Search for the cell housing the specified text and yield its [X, Y] center coordinate. 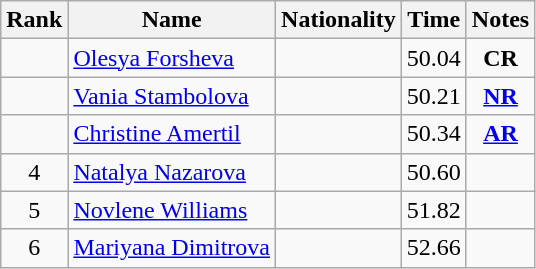
Natalya Nazarova [172, 172]
50.21 [434, 96]
Nationality [339, 20]
Novlene Williams [172, 210]
5 [34, 210]
Name [172, 20]
Notes [500, 20]
51.82 [434, 210]
CR [500, 58]
50.60 [434, 172]
50.34 [434, 134]
Olesya Forsheva [172, 58]
AR [500, 134]
4 [34, 172]
52.66 [434, 248]
NR [500, 96]
Mariyana Dimitrova [172, 248]
Christine Amertil [172, 134]
6 [34, 248]
Rank [34, 20]
Vania Stambolova [172, 96]
Time [434, 20]
50.04 [434, 58]
